Detect which cell encompasses the target text, then output its (X, Y) center coordinate. 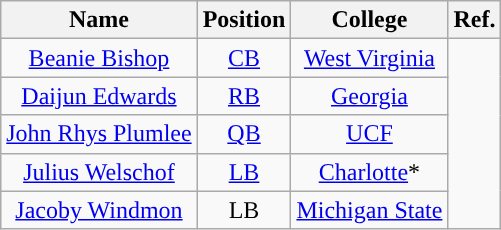
Michigan State (370, 210)
QB (244, 134)
RB (244, 96)
CB (244, 58)
Charlotte* (370, 172)
Daijun Edwards (99, 96)
Position (244, 20)
Georgia (370, 96)
John Rhys Plumlee (99, 134)
College (370, 20)
Julius Welschof (99, 172)
UCF (370, 134)
Ref. (474, 20)
Jacoby Windmon (99, 210)
West Virginia (370, 58)
Name (99, 20)
Beanie Bishop (99, 58)
